Scan for the cell matching the given text and deliver its (x, y) coordinate at center. 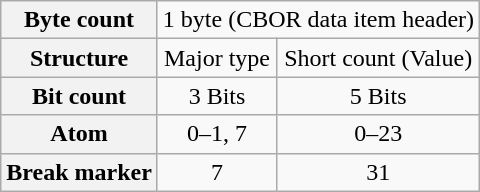
0–23 (378, 134)
7 (216, 172)
5 Bits (378, 96)
Short count (Value) (378, 58)
Atom (80, 134)
1 byte (CBOR data item header) (318, 20)
Byte count (80, 20)
31 (378, 172)
3 Bits (216, 96)
Structure (80, 58)
Break marker (80, 172)
Major type (216, 58)
0–1, 7 (216, 134)
Bit count (80, 96)
